Search for the cell housing the specified text and yield its (X, Y) center coordinate. 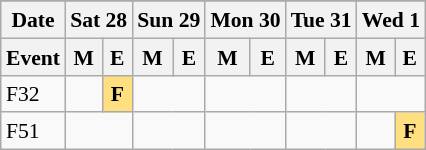
Tue 31 (322, 20)
Sat 28 (98, 20)
Sun 29 (168, 20)
Event (33, 56)
F32 (33, 94)
Wed 1 (391, 20)
Date (33, 20)
F51 (33, 130)
Mon 30 (245, 20)
